Locate the cell with the specified text and output its [X, Y] center coordinate. 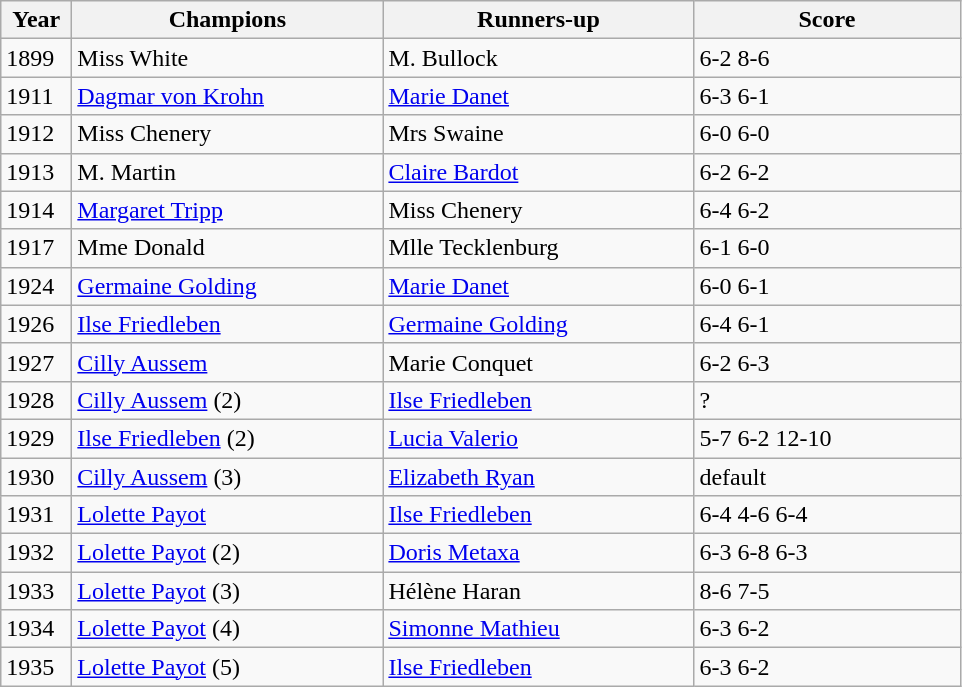
6-4 6-1 [827, 324]
Score [827, 20]
1931 [36, 515]
Lolette Payot (5) [228, 667]
Lolette Payot [228, 515]
Cilly Aussem [228, 362]
Ilse Friedleben (2) [228, 438]
Mrs Swaine [538, 134]
6-4 6-2 [827, 210]
Marie Conquet [538, 362]
1935 [36, 667]
? [827, 400]
6-0 6-0 [827, 134]
1933 [36, 591]
6-2 6-2 [827, 172]
6-3 6-1 [827, 96]
1912 [36, 134]
6-0 6-1 [827, 286]
Cilly Aussem (2) [228, 400]
default [827, 477]
1932 [36, 553]
Doris Metaxa [538, 553]
Margaret Tripp [228, 210]
Mlle Tecklenburg [538, 248]
1899 [36, 58]
1926 [36, 324]
Lolette Payot (4) [228, 629]
Hélène Haran [538, 591]
1927 [36, 362]
1924 [36, 286]
Mme Donald [228, 248]
1929 [36, 438]
Cilly Aussem (3) [228, 477]
Lolette Payot (3) [228, 591]
Claire Bardot [538, 172]
Simonne Mathieu [538, 629]
1913 [36, 172]
Lucia Valerio [538, 438]
1911 [36, 96]
1930 [36, 477]
5-7 6-2 12-10 [827, 438]
6-4 4-6 6-4 [827, 515]
Lolette Payot (2) [228, 553]
1928 [36, 400]
M. Bullock [538, 58]
6-2 8-6 [827, 58]
M. Martin [228, 172]
Runners-up [538, 20]
1934 [36, 629]
Elizabeth Ryan [538, 477]
1917 [36, 248]
8-6 7-5 [827, 591]
Dagmar von Krohn [228, 96]
6-2 6-3 [827, 362]
Miss White [228, 58]
6-3 6-8 6-3 [827, 553]
Year [36, 20]
1914 [36, 210]
Champions [228, 20]
6-1 6-0 [827, 248]
